Capture the cell that displays the provided text and extract its (X, Y) central coordinate. 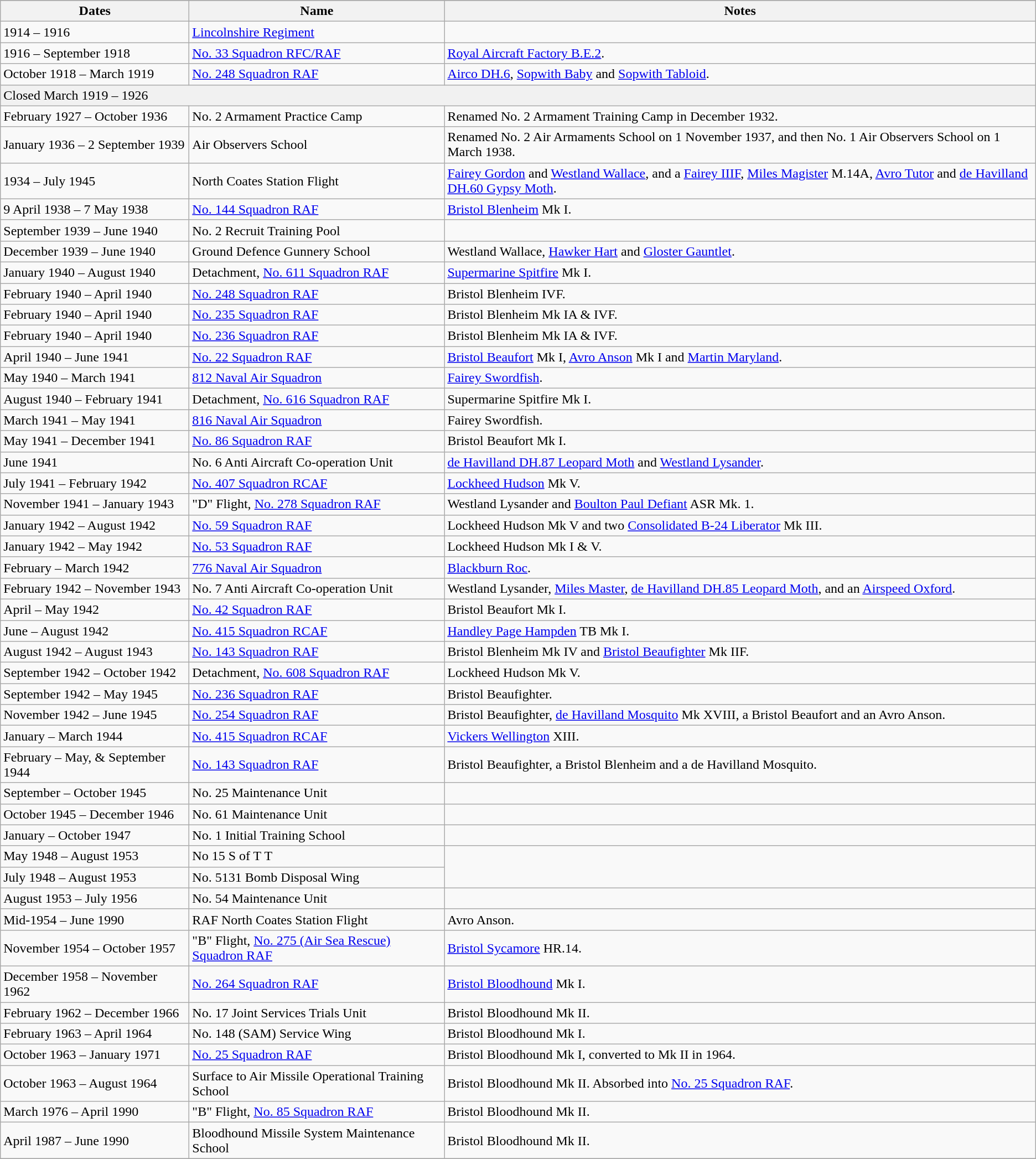
Vickers Wellington XIII. (740, 736)
No. 2 Armament Practice Camp (317, 116)
Blackburn Roc. (740, 567)
March 1941 – May 1941 (95, 420)
Bristol Bloodhound Mk II. Absorbed into No. 25 Squadron RAF. (740, 1084)
Royal Aircraft Factory B.E.2. (740, 53)
January – October 1947 (95, 835)
August 1942 – August 1943 (95, 652)
January 1936 – 2 September 1939 (95, 145)
No. 54 Maintenance Unit (317, 898)
December 1958 – November 1962 (95, 984)
Renamed No. 2 Armament Training Camp in December 1932. (740, 116)
Fairey Gordon and Westland Wallace, and a Fairey IIIF, Miles Magister M.14A, Avro Tutor and de Havilland DH.60 Gypsy Moth. (740, 180)
No. 22 Squadron RAF (317, 357)
May 1940 – March 1941 (95, 378)
1934 – July 1945 (95, 180)
No. 86 Squadron RAF (317, 441)
Westland Lysander and Boulton Paul Defiant ASR Mk. 1. (740, 504)
Airco DH.6, Sopwith Baby and Sopwith Tabloid. (740, 74)
No. 61 Maintenance Unit (317, 814)
Westland Lysander, Miles Master, de Havilland DH.85 Leopard Moth, and an Airspeed Oxford. (740, 588)
March 1976 – April 1990 (95, 1112)
No. 235 Squadron RAF (317, 315)
August 1940 – February 1941 (95, 399)
Surface to Air Missile Operational Training School (317, 1084)
January – March 1944 (95, 736)
No. 7 Anti Aircraft Co-operation Unit (317, 588)
"B" Flight, No. 275 (Air Sea Rescue) Squadron RAF (317, 948)
December 1939 – June 1940 (95, 251)
No. 59 Squadron RAF (317, 525)
Notes (740, 11)
Detachment, No. 611 Squadron RAF (317, 272)
de Havilland DH.87 Leopard Moth and Westland Lysander. (740, 462)
Lockheed Hudson Mk V and two Consolidated B-24 Liberator Mk III. (740, 525)
November 1941 – January 1943 (95, 504)
1914 – 1916 (95, 32)
May 1941 – December 1941 (95, 441)
November 1942 – June 1945 (95, 715)
Bristol Beaufighter, a Bristol Blenheim and a de Havilland Mosquito. (740, 765)
Bristol Beaufighter. (740, 694)
January 1942 – August 1942 (95, 525)
Bristol Sycamore HR.14. (740, 948)
July 1948 – August 1953 (95, 877)
Lockheed Hudson Mk I & V. (740, 546)
October 1918 – March 1919 (95, 74)
Name (317, 11)
No 15 S of T T (317, 856)
No. 25 Maintenance Unit (317, 793)
"B" Flight, No. 85 Squadron RAF (317, 1112)
July 1941 – February 1942 (95, 483)
No. 2 Recruit Training Pool (317, 230)
No. 148 (SAM) Service Wing (317, 1034)
June – August 1942 (95, 630)
February 1942 – November 1943 (95, 588)
January 1940 – August 1940 (95, 272)
No. 5131 Bomb Disposal Wing (317, 877)
October 1963 – August 1964 (95, 1084)
Bristol Blenheim Mk IV and Bristol Beaufighter Mk IIF. (740, 652)
1916 – September 1918 (95, 53)
No. 33 Squadron RFC/RAF (317, 53)
No. 42 Squadron RAF (317, 609)
February – May, & September 1944 (95, 765)
No. 1 Initial Training School (317, 835)
816 Naval Air Squadron (317, 420)
January 1942 – May 1942 (95, 546)
No. 407 Squadron RCAF (317, 483)
Lincolnshire Regiment (317, 32)
February 1927 – October 1936 (95, 116)
Detachment, No. 616 Squadron RAF (317, 399)
September 1942 – October 1942 (95, 673)
No. 264 Squadron RAF (317, 984)
Dates (95, 11)
Handley Page Hampden TB Mk I. (740, 630)
Westland Wallace, Hawker Hart and Gloster Gauntlet. (740, 251)
No. 6 Anti Aircraft Co-operation Unit (317, 462)
September 1942 – May 1945 (95, 694)
September 1939 – June 1940 (95, 230)
Mid-1954 – June 1990 (95, 919)
April 1940 – June 1941 (95, 357)
Air Observers School (317, 145)
Bristol Blenheim Mk I. (740, 209)
Bristol Beaufort Mk I, Avro Anson Mk I and Martin Maryland. (740, 357)
February – March 1942 (95, 567)
Renamed No. 2 Air Armaments School on 1 November 1937, and then No. 1 Air Observers School on 1 March 1938. (740, 145)
Bristol Bloodhound Mk I, converted to Mk II in 1964. (740, 1055)
No. 17 Joint Services Trials Unit (317, 1012)
October 1963 – January 1971 (95, 1055)
Ground Defence Gunnery School (317, 251)
Closed March 1919 – 1926 (518, 95)
9 April 1938 – 7 May 1938 (95, 209)
No. 25 Squadron RAF (317, 1055)
February 1962 – December 1966 (95, 1012)
Avro Anson. (740, 919)
No. 254 Squadron RAF (317, 715)
776 Naval Air Squadron (317, 567)
April – May 1942 (95, 609)
No. 144 Squadron RAF (317, 209)
October 1945 – December 1946 (95, 814)
Bristol Beaufighter, de Havilland Mosquito Mk XVIII, a Bristol Beaufort and an Avro Anson. (740, 715)
Bloodhound Missile System Maintenance School (317, 1140)
812 Naval Air Squadron (317, 378)
August 1953 – July 1956 (95, 898)
April 1987 – June 1990 (95, 1140)
May 1948 – August 1953 (95, 856)
September – October 1945 (95, 793)
Detachment, No. 608 Squadron RAF (317, 673)
June 1941 (95, 462)
No. 53 Squadron RAF (317, 546)
November 1954 – October 1957 (95, 948)
Bristol Blenheim IVF. (740, 294)
North Coates Station Flight (317, 180)
RAF North Coates Station Flight (317, 919)
February 1963 – April 1964 (95, 1034)
"D" Flight, No. 278 Squadron RAF (317, 504)
